Output the (x, y) coordinate of the center of the cell containing the given text.  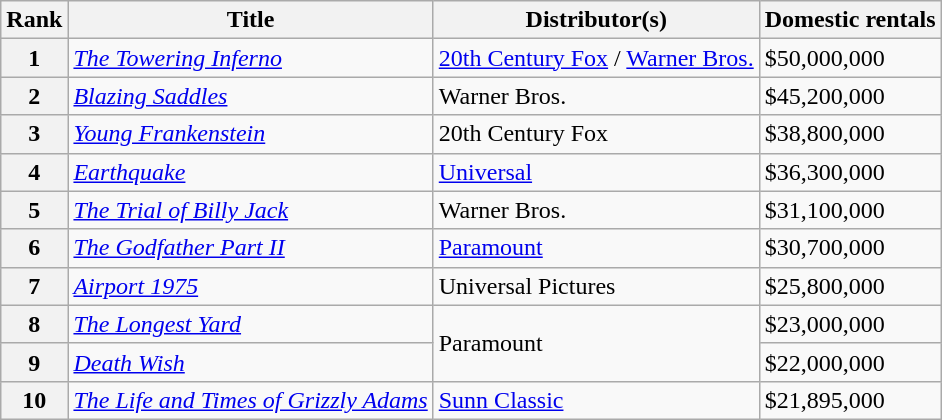
$38,800,000 (850, 134)
20th Century Fox (596, 134)
Rank (34, 20)
$31,100,000 (850, 210)
$50,000,000 (850, 58)
The Towering Inferno (250, 58)
$25,800,000 (850, 286)
Title (250, 20)
Distributor(s) (596, 20)
The Longest Yard (250, 324)
1 (34, 58)
Death Wish (250, 362)
Domestic rentals (850, 20)
Universal Pictures (596, 286)
The Godfather Part II (250, 248)
10 (34, 400)
The Trial of Billy Jack (250, 210)
8 (34, 324)
$22,000,000 (850, 362)
4 (34, 172)
Airport 1975 (250, 286)
3 (34, 134)
Earthquake (250, 172)
20th Century Fox / Warner Bros. (596, 58)
Young Frankenstein (250, 134)
$45,200,000 (850, 96)
$36,300,000 (850, 172)
2 (34, 96)
The Life and Times of Grizzly Adams (250, 400)
9 (34, 362)
$21,895,000 (850, 400)
$30,700,000 (850, 248)
6 (34, 248)
Universal (596, 172)
$23,000,000 (850, 324)
7 (34, 286)
Blazing Saddles (250, 96)
5 (34, 210)
Sunn Classic (596, 400)
